Identify which cell holds the provided text, then report its (x, y) central coordinate. 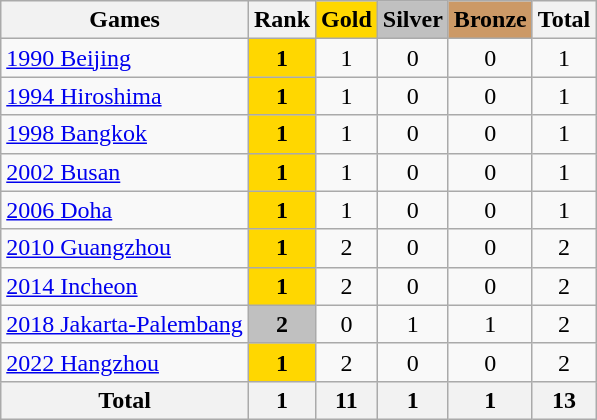
2022 Hangzhou (125, 362)
11 (347, 400)
2002 Busan (125, 172)
Bronze (490, 20)
2018 Jakarta-Palembang (125, 324)
13 (564, 400)
2010 Guangzhou (125, 248)
Rank (282, 20)
1994 Hiroshima (125, 96)
Games (125, 20)
2006 Doha (125, 210)
2014 Incheon (125, 286)
Silver (412, 20)
Gold (347, 20)
1990 Beijing (125, 58)
1998 Bangkok (125, 134)
